Locate the cell with the specified text and output its [X, Y] center coordinate. 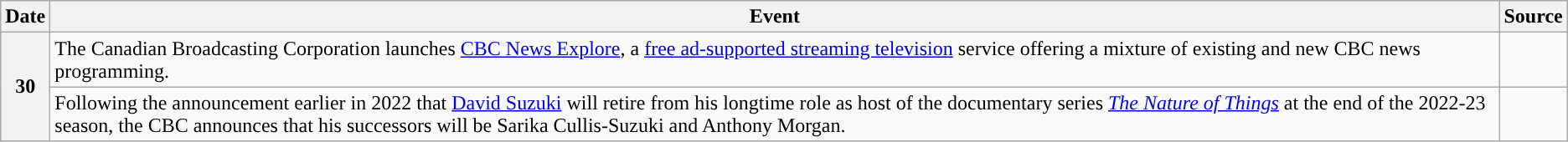
Source [1533, 17]
Date [25, 17]
Event [775, 17]
30 [25, 87]
